Scan for the cell matching the given text and deliver its (x, y) coordinate at center. 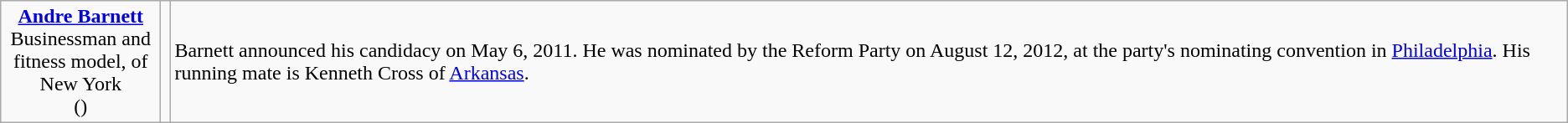
Andre BarnettBusinessman and fitness model, of New York() (80, 62)
